Locate the cell with the specified text and output its (X, Y) center coordinate. 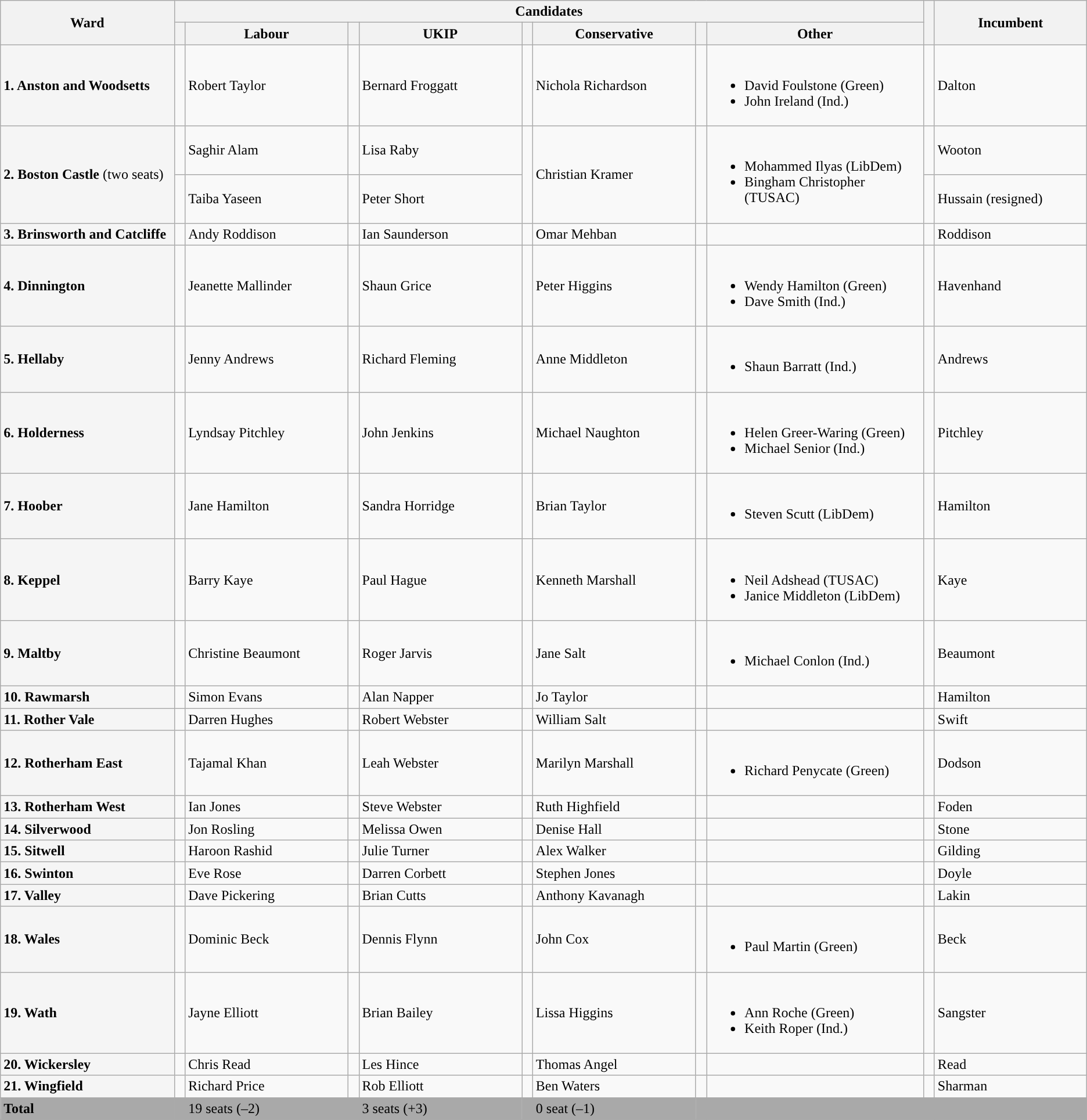
Paul Hague (440, 579)
Jane Salt (614, 653)
Ward (87, 23)
Jenny Andrews (267, 359)
Dalton (1010, 85)
Swift (1010, 719)
Mohammed Ilyas (LibDem)Bingham Christopher (TUSAC) (815, 174)
Stone (1010, 829)
11. Rother Vale (87, 719)
Jayne Elliott (267, 1013)
Alex Walker (614, 851)
Alan Napper (440, 697)
Shaun Barratt (Ind.) (815, 359)
Gilding (1010, 851)
Kaye (1010, 579)
Taiba Yaseen (267, 199)
Leah Webster (440, 763)
Steven Scutt (LibDem) (815, 506)
Brian Taylor (614, 506)
13. Rotherham West (87, 807)
Paul Martin (Green) (815, 939)
Pitchley (1010, 433)
Conservative (614, 34)
Melissa Owen (440, 829)
19. Wath (87, 1013)
14. Silverwood (87, 829)
6. Holderness (87, 433)
0 seat (–1) (614, 1108)
Wooton (1010, 150)
16. Swinton (87, 873)
3 seats (+3) (440, 1108)
Other (815, 34)
Roddison (1010, 234)
Jeanette Mallinder (267, 286)
Dodson (1010, 763)
Jon Rosling (267, 829)
Doyle (1010, 873)
Saghir Alam (267, 150)
Christian Kramer (614, 174)
David Foulstone (Green)John Ireland (Ind.) (815, 85)
Sandra Horridge (440, 506)
10. Rawmarsh (87, 697)
Dennis Flynn (440, 939)
Nichola Richardson (614, 85)
Haroon Rashid (267, 851)
Darren Hughes (267, 719)
Barry Kaye (267, 579)
Sharman (1010, 1086)
Chris Read (267, 1064)
Rob Elliott (440, 1086)
John Jenkins (440, 433)
Candidates (549, 12)
1. Anston and Woodsetts (87, 85)
Les Hince (440, 1064)
Ruth Highfield (614, 807)
Kenneth Marshall (614, 579)
Denise Hall (614, 829)
Peter Higgins (614, 286)
17. Valley (87, 895)
Marilyn Marshall (614, 763)
Julie Turner (440, 851)
Incumbent (1010, 23)
Andy Roddison (267, 234)
4. Dinnington (87, 286)
Dave Pickering (267, 895)
Brian Bailey (440, 1013)
Ian Saunderson (440, 234)
Robert Webster (440, 719)
Foden (1010, 807)
Shaun Grice (440, 286)
Read (1010, 1064)
Thomas Angel (614, 1064)
Hussain (resigned) (1010, 199)
Anthony Kavanagh (614, 895)
UKIP (440, 34)
Sangster (1010, 1013)
21. Wingfield (87, 1086)
Havenhand (1010, 286)
Ann Roche (Green)Keith Roper (Ind.) (815, 1013)
8. Keppel (87, 579)
Wendy Hamilton (Green)Dave Smith (Ind.) (815, 286)
Robert Taylor (267, 85)
Steve Webster (440, 807)
Michael Conlon (Ind.) (815, 653)
Stephen Jones (614, 873)
Lakin (1010, 895)
Beck (1010, 939)
Richard Price (267, 1086)
Michael Naughton (614, 433)
3. Brinsworth and Catcliffe (87, 234)
Helen Greer-Waring (Green)Michael Senior (Ind.) (815, 433)
Christine Beaumont (267, 653)
9. Maltby (87, 653)
Ian Jones (267, 807)
Anne Middleton (614, 359)
Richard Penycate (Green) (815, 763)
Tajamal Khan (267, 763)
Eve Rose (267, 873)
Dominic Beck (267, 939)
Lissa Higgins (614, 1013)
Lyndsay Pitchley (267, 433)
Bernard Froggatt (440, 85)
Brian Cutts (440, 895)
John Cox (614, 939)
Jo Taylor (614, 697)
William Salt (614, 719)
20. Wickersley (87, 1064)
18. Wales (87, 939)
Omar Mehban (614, 234)
Neil Adshead (TUSAC)Janice Middleton (LibDem) (815, 579)
Ben Waters (614, 1086)
Darren Corbett (440, 873)
Peter Short (440, 199)
5. Hellaby (87, 359)
Roger Jarvis (440, 653)
7. Hoober (87, 506)
2. Boston Castle (two seats) (87, 174)
Lisa Raby (440, 150)
Andrews (1010, 359)
Labour (267, 34)
Simon Evans (267, 697)
Beaumont (1010, 653)
Richard Fleming (440, 359)
12. Rotherham East (87, 763)
Jane Hamilton (267, 506)
19 seats (–2) (267, 1108)
Total (87, 1108)
15. Sitwell (87, 851)
